Locate the cell with the specified text and output its (X, Y) center coordinate. 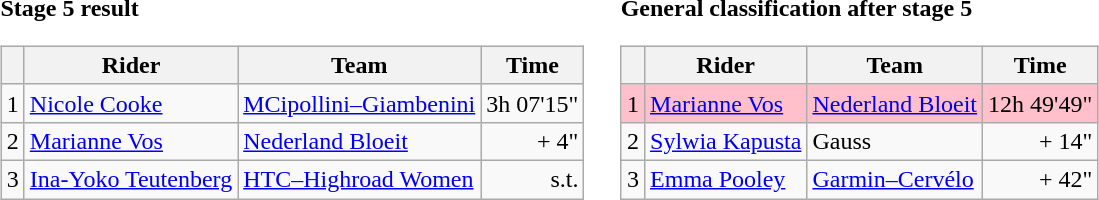
HTC–Highroad Women (360, 179)
12h 49'49" (1040, 103)
3h 07'15" (532, 103)
+ 4" (532, 141)
Emma Pooley (726, 179)
MCipollini–Giambenini (360, 103)
Nicole Cooke (130, 103)
Sylwia Kapusta (726, 141)
Gauss (895, 141)
+ 14" (1040, 141)
Ina-Yoko Teutenberg (130, 179)
Garmin–Cervélo (895, 179)
+ 42" (1040, 179)
s.t. (532, 179)
